Find where the given text appears and provide that cell's center as [x, y] coordinate. 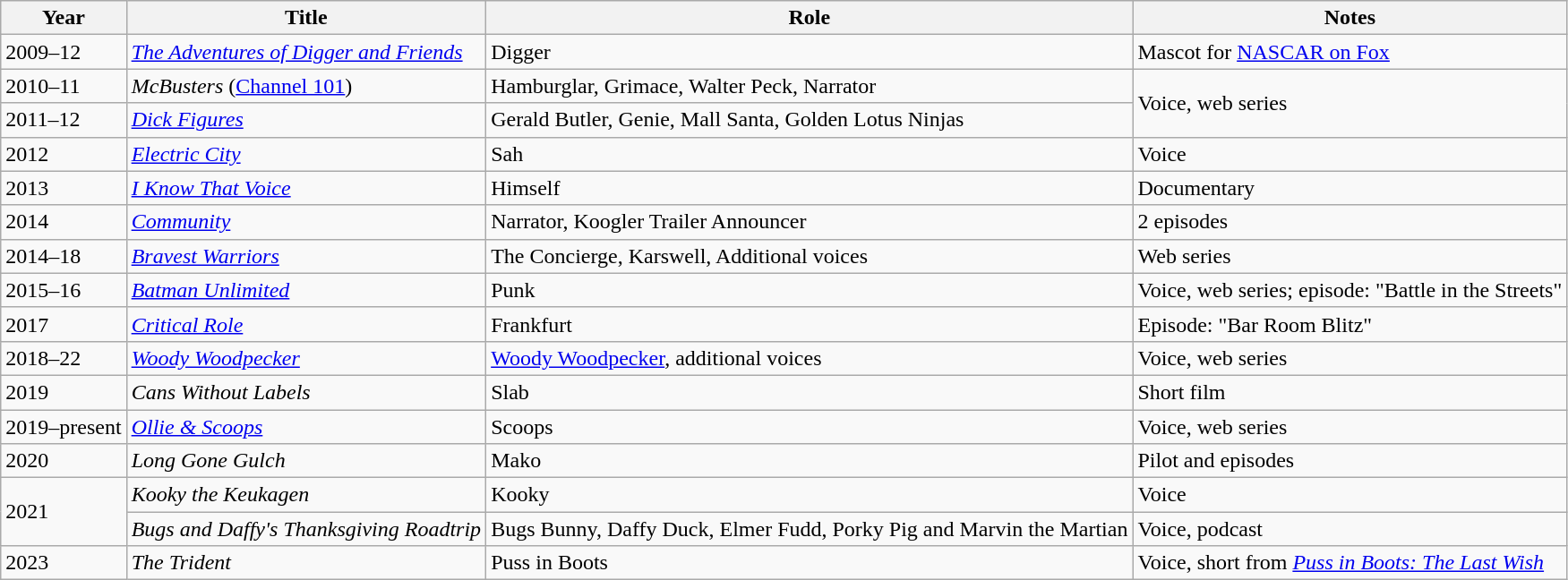
2021 [64, 512]
McBusters (Channel 101) [306, 86]
Narrator, Koogler Trailer Announcer [810, 222]
Mascot for NASCAR on Fox [1350, 52]
2015–16 [64, 290]
2020 [64, 461]
Frankfurt [810, 324]
Bugs Bunny, Daffy Duck, Elmer Fudd, Porky Pig and Marvin the Martian [810, 529]
Bravest Warriors [306, 256]
2011–12 [64, 120]
Long Gone Gulch [306, 461]
Community [306, 222]
Pilot and episodes [1350, 461]
2014–18 [64, 256]
Year [64, 18]
The Trident [306, 563]
2018–22 [64, 358]
Woody Woodpecker [306, 358]
Kooky [810, 495]
I Know That Voice [306, 188]
Slab [810, 392]
Voice, web series; episode: "Battle in the Streets" [1350, 290]
Dick Figures [306, 120]
Sah [810, 154]
2012 [64, 154]
The Concierge, Karswell, Additional voices [810, 256]
Bugs and Daffy's Thanksgiving Roadtrip [306, 529]
Web series [1350, 256]
2009–12 [64, 52]
2010–11 [64, 86]
Documentary [1350, 188]
Voice, short from Puss in Boots: The Last Wish [1350, 563]
2014 [64, 222]
Ollie & Scoops [306, 427]
Batman Unlimited [306, 290]
Gerald Butler, Genie, Mall Santa, Golden Lotus Ninjas [810, 120]
Kooky the Keukagen [306, 495]
Punk [810, 290]
2019 [64, 392]
Electric City [306, 154]
Hamburglar, Grimace, Walter Peck, Narrator [810, 86]
Episode: "Bar Room Blitz" [1350, 324]
Role [810, 18]
2 episodes [1350, 222]
Scoops [810, 427]
2023 [64, 563]
Cans Without Labels [306, 392]
Notes [1350, 18]
2019–present [64, 427]
Digger [810, 52]
Critical Role [306, 324]
Mako [810, 461]
The Adventures of Digger and Friends [306, 52]
2017 [64, 324]
Short film [1350, 392]
Puss in Boots [810, 563]
Title [306, 18]
2013 [64, 188]
Voice, podcast [1350, 529]
Himself [810, 188]
Woody Woodpecker, additional voices [810, 358]
